Return the [x, y] coordinate for the center point of the cell that contains the specified text.  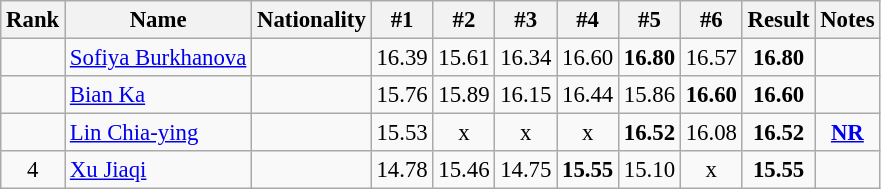
15.46 [464, 170]
15.86 [650, 95]
15.53 [402, 133]
Rank [33, 20]
#4 [588, 20]
16.08 [711, 133]
Notes [848, 20]
14.75 [526, 170]
#6 [711, 20]
15.61 [464, 58]
#1 [402, 20]
16.34 [526, 58]
Nationality [312, 20]
Bian Ka [158, 95]
4 [33, 170]
16.44 [588, 95]
Sofiya Burkhanova [158, 58]
Result [778, 20]
16.15 [526, 95]
14.78 [402, 170]
NR [848, 133]
#3 [526, 20]
16.39 [402, 58]
15.10 [650, 170]
15.89 [464, 95]
#2 [464, 20]
Name [158, 20]
#5 [650, 20]
15.76 [402, 95]
Lin Chia-ying [158, 133]
Xu Jiaqi [158, 170]
16.57 [711, 58]
